Capture the cell that displays the provided text and extract its (x, y) central coordinate. 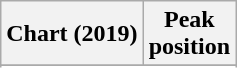
Peakposition (189, 34)
Chart (2019) (72, 34)
